Output the (X, Y) coordinate of the center of the cell containing the given text.  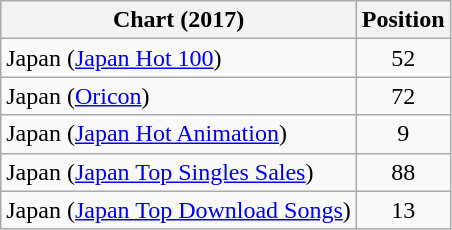
52 (403, 58)
Japan (Japan Top Singles Sales) (179, 172)
Chart (2017) (179, 20)
9 (403, 134)
Japan (Oricon) (179, 96)
Japan (Japan Top Download Songs) (179, 210)
13 (403, 210)
Japan (Japan Hot 100) (179, 58)
88 (403, 172)
Japan (Japan Hot Animation) (179, 134)
72 (403, 96)
Position (403, 20)
